Provide the [x, y] coordinate of the cell's center where the given text is located.  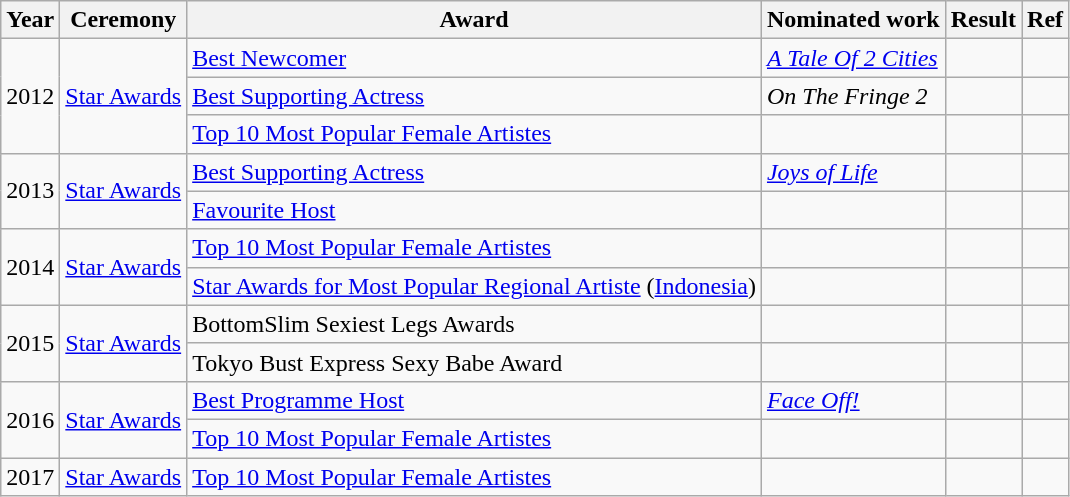
Star Awards for Most Popular Regional Artiste (Indonesia) [474, 286]
2016 [30, 419]
Ref [1046, 20]
Best Programme Host [474, 400]
On The Fringe 2 [853, 96]
Favourite Host [474, 210]
2015 [30, 343]
A Tale Of 2 Cities [853, 58]
Result [983, 20]
2012 [30, 96]
Nominated work [853, 20]
Tokyo Bust Express Sexy Babe Award [474, 362]
Year [30, 20]
Face Off! [853, 400]
Joys of Life [853, 172]
2017 [30, 477]
2014 [30, 267]
BottomSlim Sexiest Legs Awards [474, 324]
Best Newcomer [474, 58]
Ceremony [124, 20]
2013 [30, 191]
Award [474, 20]
